Detect which cell encompasses the target text, then output its [X, Y] center coordinate. 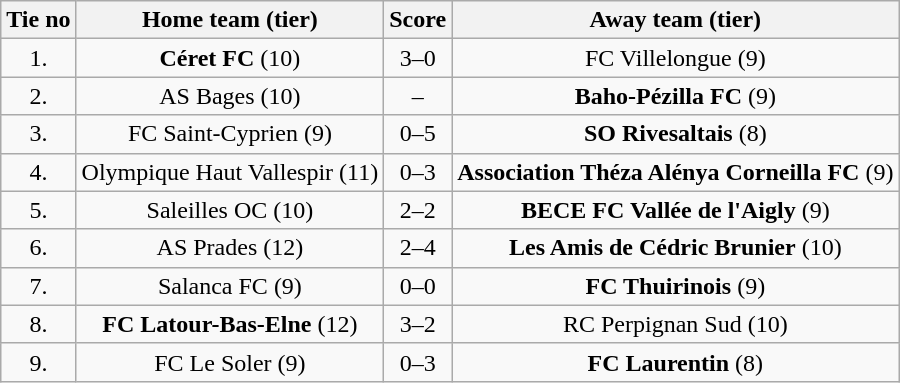
FC Villelongue (9) [676, 58]
Céret FC (10) [230, 58]
Saleilles OC (10) [230, 210]
8. [38, 324]
3–2 [418, 324]
FC Latour-Bas-Elne (12) [230, 324]
2–4 [418, 248]
– [418, 96]
Score [418, 20]
4. [38, 172]
AS Bages (10) [230, 96]
Salanca FC (9) [230, 286]
7. [38, 286]
FC Laurentin (8) [676, 362]
Baho-Pézilla FC (9) [676, 96]
Les Amis de Cédric Brunier (10) [676, 248]
SO Rivesaltais (8) [676, 134]
3. [38, 134]
Association Théza Alénya Corneilla FC (9) [676, 172]
6. [38, 248]
RC Perpignan Sud (10) [676, 324]
3–0 [418, 58]
Tie no [38, 20]
FC Le Soler (9) [230, 362]
9. [38, 362]
5. [38, 210]
2. [38, 96]
Olympique Haut Vallespir (11) [230, 172]
0–0 [418, 286]
1. [38, 58]
BECE FC Vallée de l'Aigly (9) [676, 210]
AS Prades (12) [230, 248]
Away team (tier) [676, 20]
FC Thuirinois (9) [676, 286]
Home team (tier) [230, 20]
FC Saint-Cyprien (9) [230, 134]
2–2 [418, 210]
0–5 [418, 134]
